Determine the [X, Y] coordinate at the center of the cell enclosing the given text.  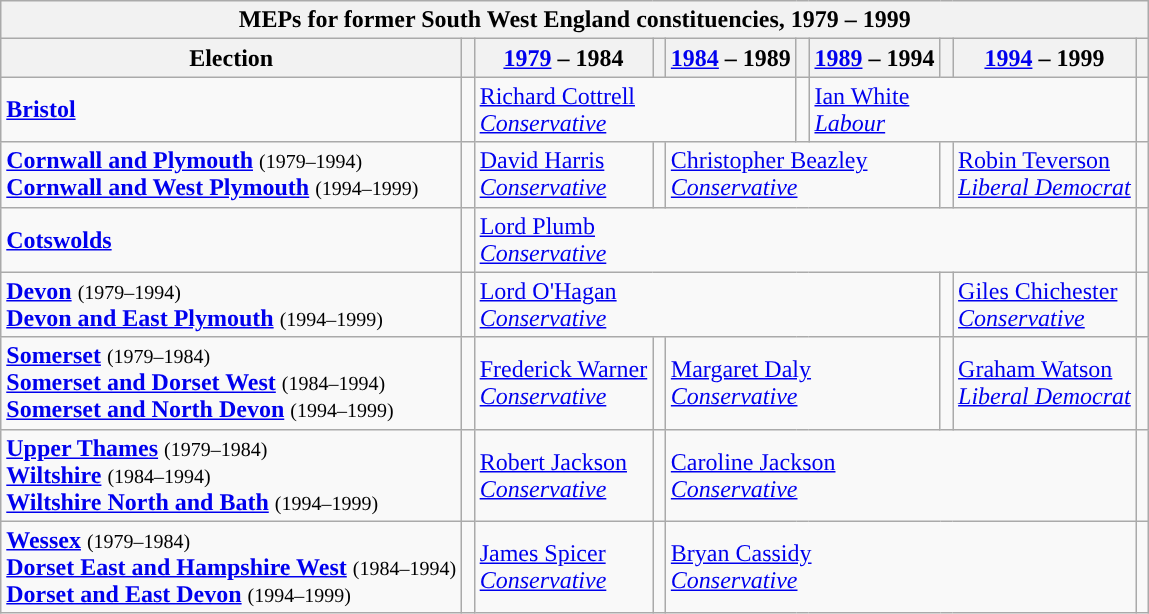
Graham WatsonLiberal Democrat [1045, 383]
1994 – 1999 [1045, 58]
Margaret DalyConservative [802, 383]
Lord PlumbConservative [805, 240]
1979 – 1984 [564, 58]
Bristol [232, 110]
Robert JacksonConservative [564, 475]
Robin TeversonLiberal Democrat [1045, 174]
David HarrisConservative [564, 174]
Somerset (1979–1984)Somerset and Dorset West (1984–1994)Somerset and North Devon (1994–1999) [232, 383]
Cornwall and Plymouth (1979–1994)Cornwall and West Plymouth (1994–1999) [232, 174]
Lord O'HaganConservative [707, 304]
Cotswolds [232, 240]
Ian WhiteLabour [972, 110]
Richard CottrellConservative [635, 110]
Frederick WarnerConservative [564, 383]
Bryan CassidyConservative [900, 567]
Christopher BeazleyConservative [802, 174]
Wessex (1979–1984)Dorset East and Hampshire West (1984–1994)Dorset and East Devon (1994–1999) [232, 567]
Caroline JacksonConservative [900, 475]
Devon (1979–1994)Devon and East Plymouth (1994–1999) [232, 304]
Giles ChichesterConservative [1045, 304]
Upper Thames (1979–1984)Wiltshire (1984–1994)Wiltshire North and Bath (1994–1999) [232, 475]
James SpicerConservative [564, 567]
1989 – 1994 [874, 58]
1984 – 1989 [730, 58]
Election [232, 58]
MEPs for former South West England constituencies, 1979 – 1999 [575, 20]
